Determine the [X, Y] coordinate at the center of the cell enclosing the given text.  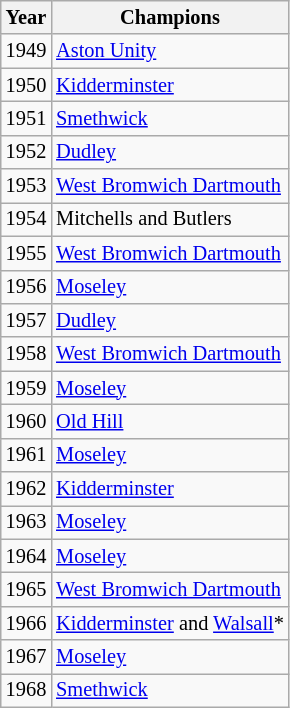
1958 [26, 354]
1967 [26, 657]
1957 [26, 320]
Mitchells and Butlers [170, 219]
1955 [26, 253]
1960 [26, 421]
1950 [26, 85]
Year [26, 17]
Old Hill [170, 421]
1952 [26, 152]
1949 [26, 51]
1951 [26, 118]
Aston Unity [170, 51]
1954 [26, 219]
1953 [26, 186]
1961 [26, 455]
Kidderminster and Walsall* [170, 623]
1968 [26, 690]
1965 [26, 589]
1966 [26, 623]
1964 [26, 556]
1959 [26, 388]
1962 [26, 489]
1956 [26, 287]
1963 [26, 522]
Champions [170, 17]
